Return the (x, y) coordinate for the center point of the cell that contains the specified text.  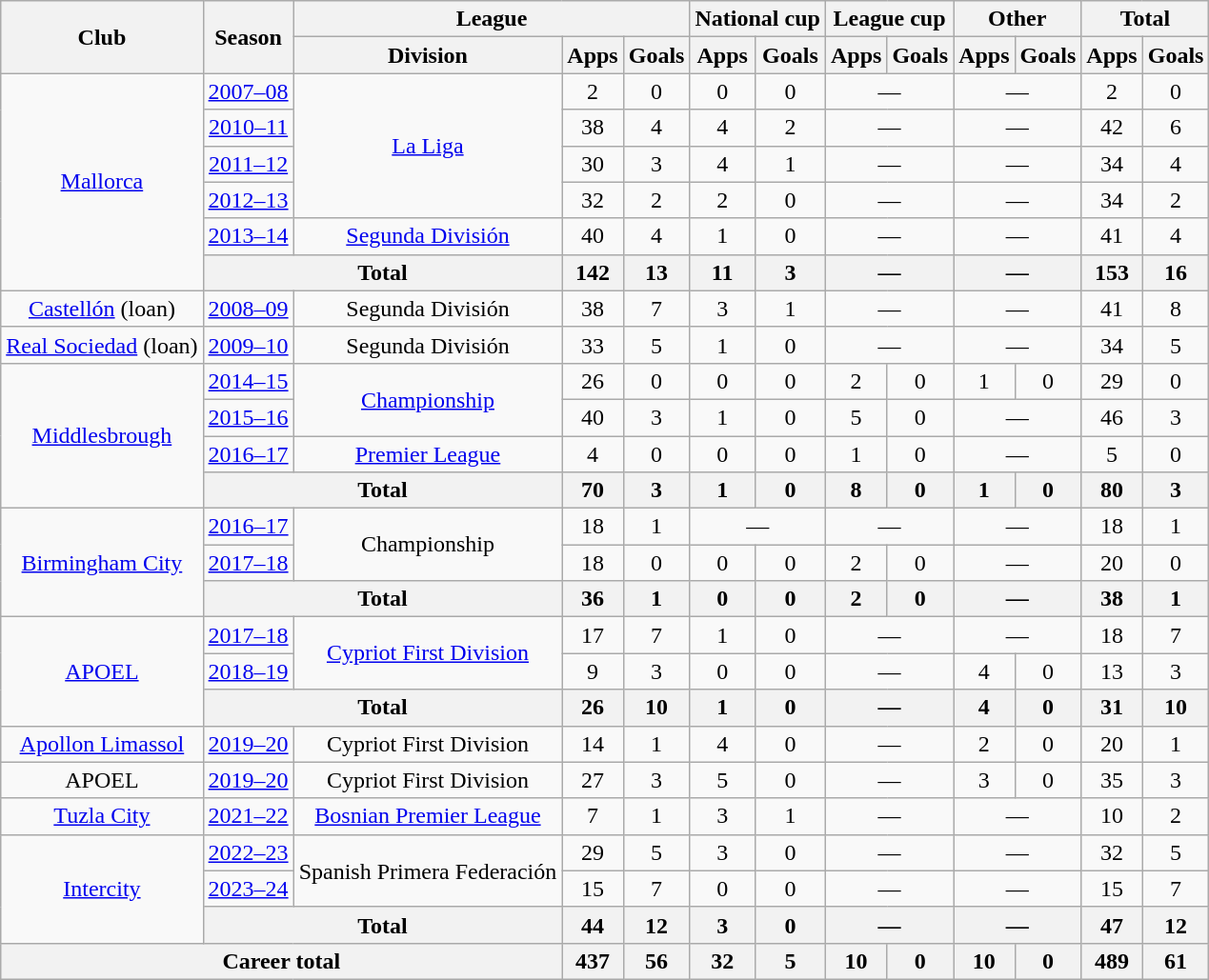
56 (656, 961)
2013–14 (248, 236)
2007–08 (248, 91)
80 (1112, 490)
2012–13 (248, 200)
Premier League (428, 454)
61 (1176, 961)
6 (1176, 128)
489 (1112, 961)
League (492, 19)
44 (593, 925)
Career total (282, 961)
11 (722, 272)
9 (593, 671)
2015–16 (248, 417)
33 (593, 345)
35 (1112, 780)
Spanish Primera Federación (428, 870)
31 (1112, 708)
46 (1112, 417)
42 (1112, 128)
47 (1112, 925)
Club (102, 37)
153 (1112, 272)
16 (1176, 272)
National cup (757, 19)
La Liga (428, 146)
142 (593, 272)
Division (428, 55)
Intercity (102, 889)
14 (593, 744)
27 (593, 780)
2018–19 (248, 671)
Castellón (loan) (102, 309)
Apollon Limassol (102, 744)
2022–23 (248, 852)
2021–22 (248, 816)
Other (1018, 19)
Bosnian Premier League (428, 816)
30 (593, 164)
Tuzla City (102, 816)
2009–10 (248, 345)
Real Sociedad (loan) (102, 345)
Birmingham City (102, 563)
17 (593, 635)
2011–12 (248, 164)
2014–15 (248, 381)
437 (593, 961)
2023–24 (248, 889)
36 (593, 599)
70 (593, 490)
2008–09 (248, 309)
Middlesbrough (102, 435)
League cup (889, 19)
2010–11 (248, 128)
Mallorca (102, 182)
Season (248, 37)
